From the cell containing the given text, extract its center point as (x, y) coordinate. 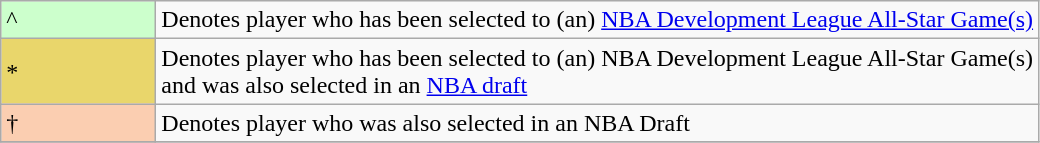
† (78, 123)
Denotes player who was also selected in an NBA Draft (598, 123)
* (78, 72)
^ (78, 20)
Denotes player who has been selected to (an) NBA Development League All-Star Game(s) and was also selected in an NBA draft (598, 72)
Denotes player who has been selected to (an) NBA Development League All-Star Game(s) (598, 20)
